Output the [x, y] coordinate of the center of the cell containing the given text.  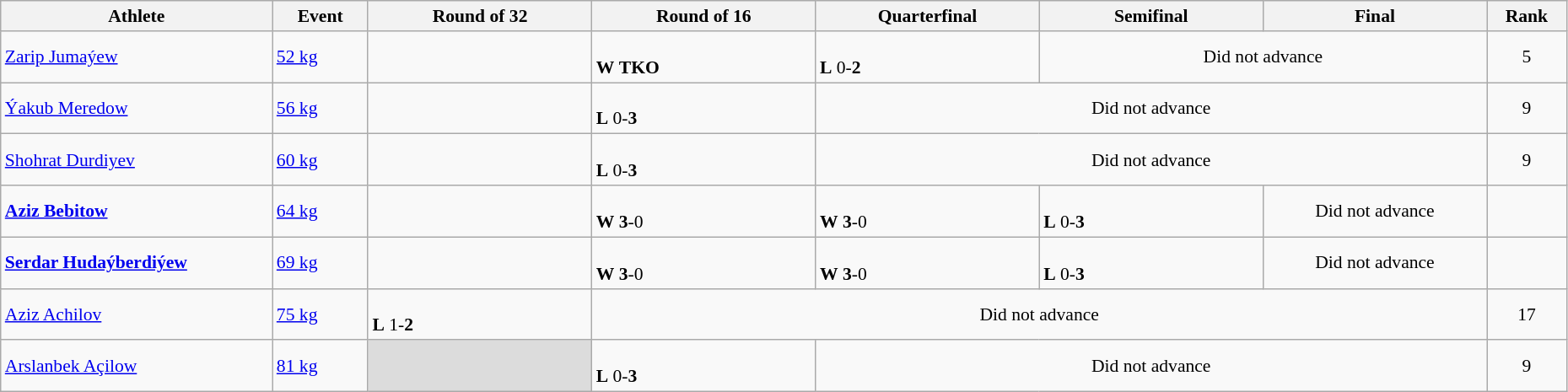
Event [321, 16]
Semifinal [1150, 16]
Rank [1527, 16]
81 kg [321, 366]
Final [1375, 16]
Quarterfinal [928, 16]
Serdar Hudaýberdiýew [137, 263]
Aziz Achilov [137, 314]
L 1-2 [479, 314]
5 [1527, 57]
Zarip Jumaýew [137, 57]
56 kg [321, 108]
17 [1527, 314]
64 kg [321, 211]
Round of 16 [703, 16]
Athlete [137, 16]
75 kg [321, 314]
Aziz Bebitow [137, 211]
52 kg [321, 57]
69 kg [321, 263]
60 kg [321, 160]
Ýakub Meredow [137, 108]
Shohrat Durdiyev [137, 160]
Arslanbek Açilow [137, 366]
L 0-2 [928, 57]
Round of 32 [479, 16]
W TKO [703, 57]
